Locate the cell with the specified text and output its [x, y] center coordinate. 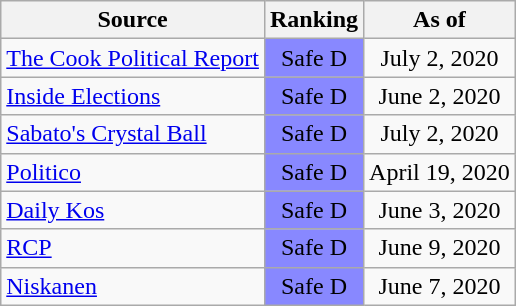
Niskanen [133, 286]
Politico [133, 172]
Source [133, 20]
Inside Elections [133, 96]
June 7, 2020 [440, 286]
June 2, 2020 [440, 96]
Sabato's Crystal Ball [133, 134]
RCP [133, 248]
The Cook Political Report [133, 58]
Daily Kos [133, 210]
As of [440, 20]
Ranking [314, 20]
June 3, 2020 [440, 210]
June 9, 2020 [440, 248]
April 19, 2020 [440, 172]
